Provide the (x, y) coordinate of the cell's center where the given text is located.  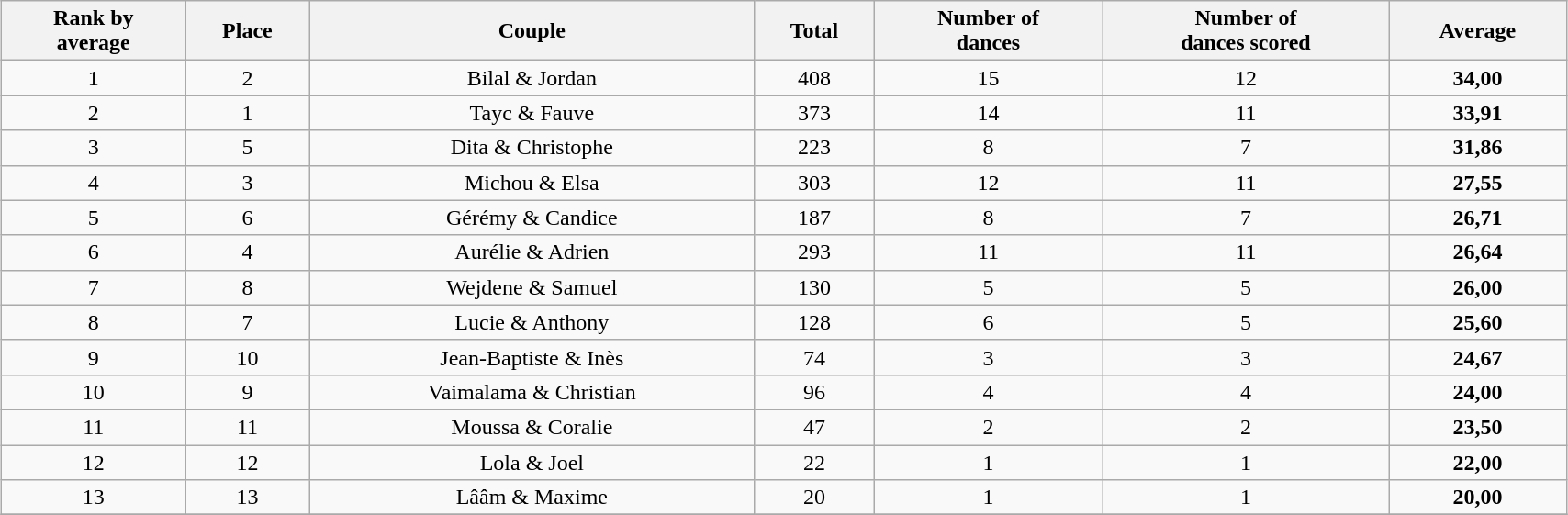
Gérémy & Candice (532, 218)
Number of dances (988, 31)
Moussa & Coralie (532, 427)
Michou & Elsa (532, 183)
Average (1478, 31)
22,00 (1478, 462)
130 (814, 287)
Lola & Joel (532, 462)
223 (814, 148)
34,00 (1478, 78)
303 (814, 183)
Wejdene & Samuel (532, 287)
14 (988, 113)
Jean-Baptiste & Inès (532, 357)
47 (814, 427)
Tayc & Fauve (532, 113)
Aurélie & Adrien (532, 252)
15 (988, 78)
20,00 (1478, 498)
Lucie & Anthony (532, 322)
Rank byaverage (94, 31)
373 (814, 113)
26,64 (1478, 252)
26,71 (1478, 218)
96 (814, 392)
74 (814, 357)
Number of dances scored (1246, 31)
20 (814, 498)
31,86 (1478, 148)
Place (247, 31)
27,55 (1478, 183)
Lââm & Maxime (532, 498)
24,00 (1478, 392)
22 (814, 462)
25,60 (1478, 322)
Total (814, 31)
26,00 (1478, 287)
33,91 (1478, 113)
23,50 (1478, 427)
Bilal & Jordan (532, 78)
Dita & Christophe (532, 148)
187 (814, 218)
Vaimalama & Christian (532, 392)
128 (814, 322)
408 (814, 78)
Couple (532, 31)
24,67 (1478, 357)
293 (814, 252)
